Return the (X, Y) coordinate for the center point of the cell that contains the specified text.  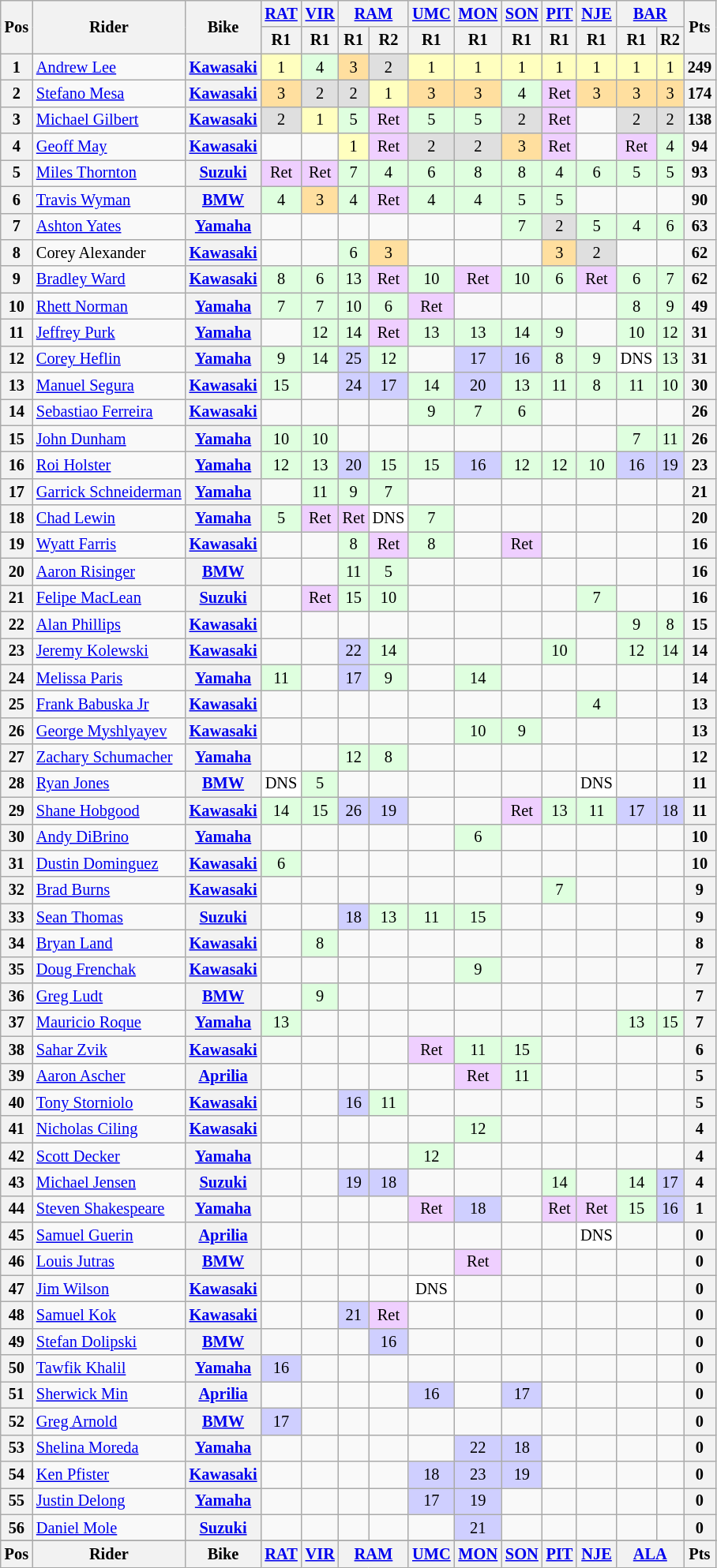
Stefan Dolipski (109, 1342)
Michael Jensen (109, 1182)
Nicholas Ciling (109, 1129)
48 (17, 1315)
Zachary Schumacher (109, 758)
Bradley Ward (109, 279)
Daniel Mole (109, 1528)
249 (700, 67)
George Myshlyayev (109, 731)
51 (17, 1394)
Roi Holster (109, 465)
42 (17, 1156)
Corey Heflin (109, 359)
36 (17, 997)
Michael Gilbert (109, 120)
Tawfik Khalil (109, 1368)
46 (17, 1262)
90 (700, 200)
Geoff May (109, 147)
Rhett Norman (109, 306)
Miles Thornton (109, 173)
38 (17, 1050)
32 (17, 890)
Sean Thomas (109, 917)
Jeffrey Purk (109, 332)
43 (17, 1182)
Samuel Guerin (109, 1236)
BAR (651, 13)
Bryan Land (109, 943)
Louis Jutras (109, 1262)
40 (17, 1102)
Wyatt Farris (109, 544)
Melissa Paris (109, 678)
Frank Babuska Jr (109, 704)
47 (17, 1289)
Steven Shakespeare (109, 1209)
Andy DiBrino (109, 837)
34 (17, 943)
Jeremy Kolewski (109, 651)
39 (17, 1076)
John Dunham (109, 439)
35 (17, 970)
Corey Alexander (109, 253)
52 (17, 1421)
Greg Ludt (109, 997)
44 (17, 1209)
138 (700, 120)
41 (17, 1129)
45 (17, 1236)
Travis Wyman (109, 200)
Ryan Jones (109, 784)
Samuel Kok (109, 1315)
Dustin Dominguez (109, 863)
Tony Storniolo (109, 1102)
Mauricio Roque (109, 1023)
Ken Pfister (109, 1474)
56 (17, 1528)
Andrew Lee (109, 67)
Felipe MacLean (109, 598)
174 (700, 93)
Stefano Mesa (109, 93)
Sahar Zvik (109, 1050)
Justin Delong (109, 1501)
Jim Wilson (109, 1289)
63 (700, 226)
Manuel Segura (109, 386)
Ashton Yates (109, 226)
Doug Frenchak (109, 970)
50 (17, 1368)
Aaron Ascher (109, 1076)
Sherwick Min (109, 1394)
53 (17, 1448)
Greg Arnold (109, 1421)
27 (17, 758)
28 (17, 784)
Scott Decker (109, 1156)
54 (17, 1474)
Shane Hobgood (109, 810)
Shelina Moreda (109, 1448)
Sebastiao Ferreira (109, 412)
93 (700, 173)
Aaron Risinger (109, 571)
55 (17, 1501)
Alan Phillips (109, 624)
Brad Burns (109, 890)
33 (17, 917)
ALA (651, 1554)
Chad Lewin (109, 518)
94 (700, 147)
29 (17, 810)
37 (17, 1023)
Garrick Schneiderman (109, 492)
